Extract the (x, y) coordinate from the center of the cell holding the provided text.  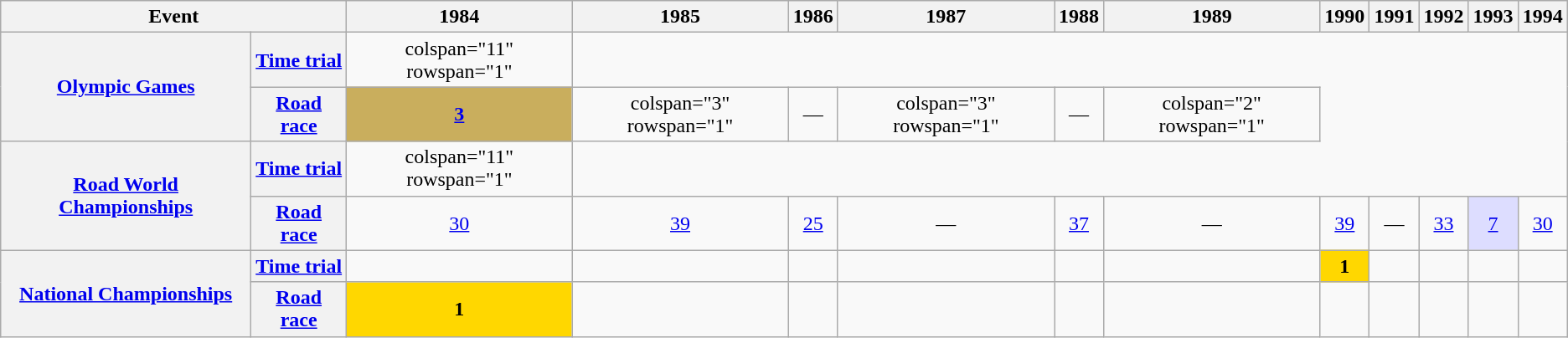
1986 (812, 17)
1990 (1345, 17)
3 (459, 114)
Event (174, 17)
1987 (946, 17)
Olympic Games (126, 87)
1985 (680, 17)
33 (1444, 223)
1989 (1212, 17)
1988 (1079, 17)
National Championships (126, 293)
colspan="2" rowspan="1" (1212, 114)
25 (812, 223)
1991 (1394, 17)
1994 (1543, 17)
37 (1079, 223)
7 (1493, 223)
1993 (1493, 17)
1984 (459, 17)
1992 (1444, 17)
Road World Championships (126, 196)
